Pinpoint the cell where the given text exists, returning its (x, y) midpoint coordinate. 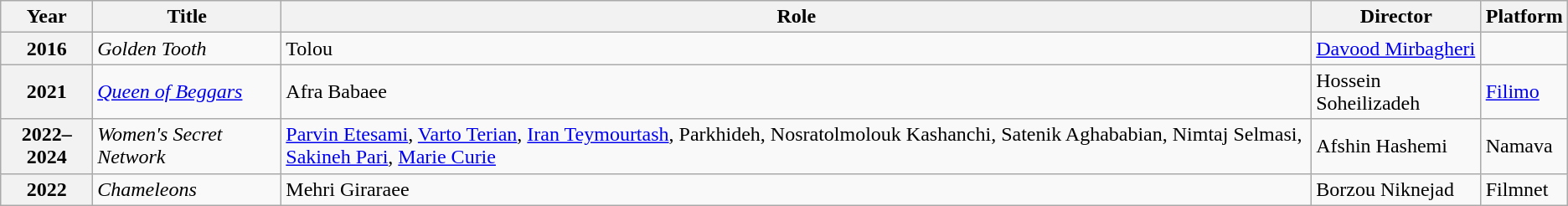
Filmnet (1524, 189)
Davood Mirbagheri (1396, 49)
Women's Secret Network (188, 146)
Year (47, 17)
Parvin Etesami, Varto Terian, Iran Teymourtash, Parkhideh, Nosratolmolouk Kashanchi, Satenik Aghababian, Nimtaj Selmasi, Sakineh Pari, Marie Curie (797, 146)
2016 (47, 49)
Tolou (797, 49)
2022–2024 (47, 146)
Platform (1524, 17)
Role (797, 17)
Afra Babaee (797, 92)
Title (188, 17)
2022 (47, 189)
Director (1396, 17)
Filimo (1524, 92)
2021 (47, 92)
Hossein Soheilizadeh (1396, 92)
Golden Tooth (188, 49)
Mehri Giraraee (797, 189)
Chameleons (188, 189)
Afshin Hashemi (1396, 146)
Namava (1524, 146)
Queen of Beggars (188, 92)
Borzou Niknejad (1396, 189)
